Locate the cell with the specified text and output its (x, y) center coordinate. 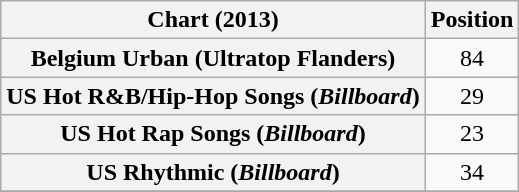
23 (472, 134)
US Hot R&B/Hip-Hop Songs (Billboard) (213, 96)
Chart (2013) (213, 20)
29 (472, 96)
Belgium Urban (Ultratop Flanders) (213, 58)
84 (472, 58)
US Hot Rap Songs (Billboard) (213, 134)
US Rhythmic (Billboard) (213, 172)
34 (472, 172)
Position (472, 20)
